Identify which cell holds the provided text, then report its [X, Y] central coordinate. 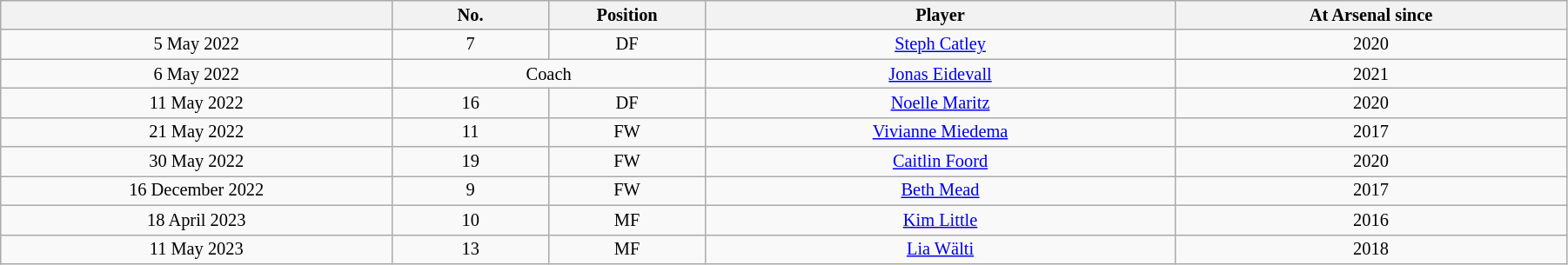
Coach [549, 74]
13 [471, 249]
Steph Catley [941, 44]
10 [471, 220]
19 [471, 162]
2016 [1371, 220]
Kim Little [941, 220]
11 May 2023 [197, 249]
5 May 2022 [197, 44]
16 December 2022 [197, 190]
6 May 2022 [197, 74]
Jonas Eidevall [941, 74]
At Arsenal since [1371, 15]
11 May 2022 [197, 103]
Noelle Maritz [941, 103]
Player [941, 15]
2021 [1371, 74]
21 May 2022 [197, 132]
2018 [1371, 249]
30 May 2022 [197, 162]
11 [471, 132]
Position [627, 15]
7 [471, 44]
No. [471, 15]
18 April 2023 [197, 220]
Lia Wälti [941, 249]
9 [471, 190]
Beth Mead [941, 190]
Caitlin Foord [941, 162]
16 [471, 103]
Vivianne Miedema [941, 132]
